Scan for the cell matching the given text and deliver its [X, Y] coordinate at center. 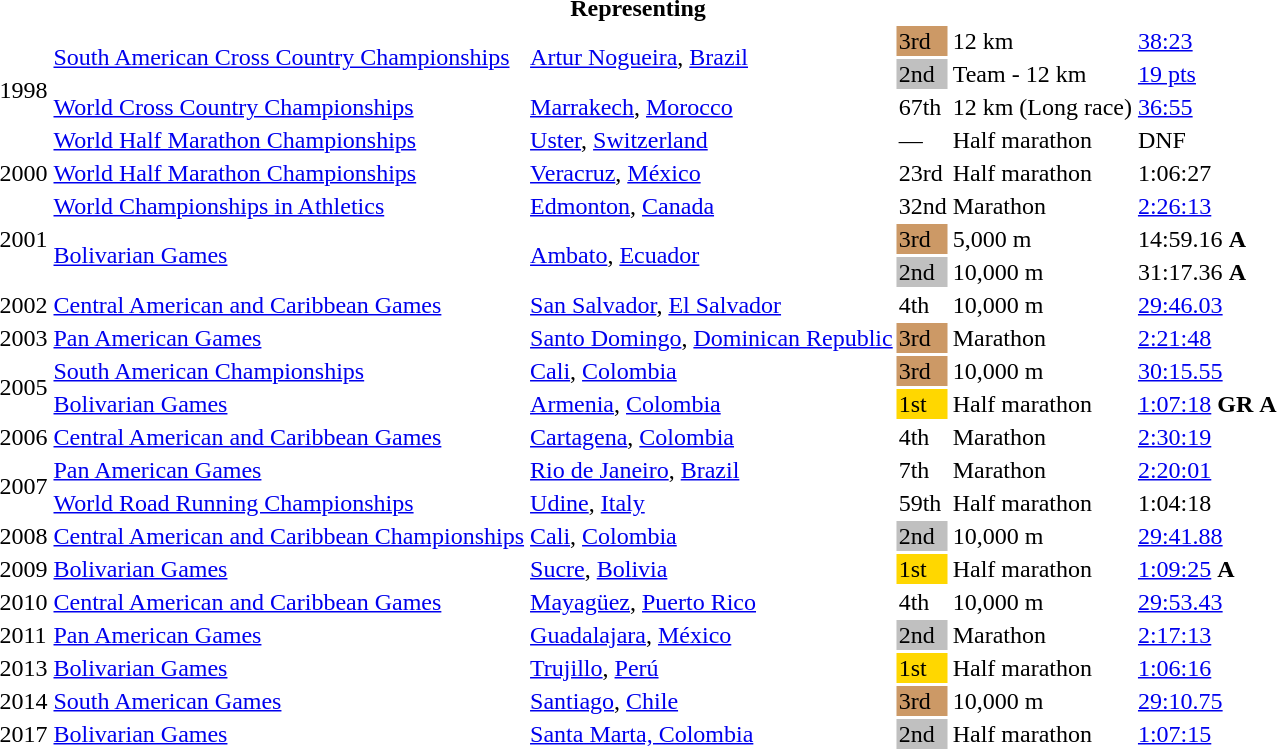
32nd [922, 206]
Edmonton, Canada [712, 206]
Central American and Caribbean Championships [289, 536]
— [922, 140]
Guadalajara, México [712, 635]
Ambato, Ecuador [712, 256]
Sucre, Bolivia [712, 569]
World Championships in Athletics [289, 206]
San Salvador, El Salvador [712, 305]
Cartagena, Colombia [712, 437]
7th [922, 470]
Marrakech, Morocco [712, 107]
Veracruz, México [712, 173]
Rio de Janeiro, Brazil [712, 470]
12 km (Long race) [1042, 107]
Santiago, Chile [712, 701]
World Cross Country Championships [289, 107]
Udine, Italy [712, 503]
5,000 m [1042, 239]
Armenia, Colombia [712, 404]
South American Games [289, 701]
Mayagüez, Puerto Rico [712, 602]
12 km [1042, 41]
Santa Marta, Colombia [712, 734]
Artur Nogueira, Brazil [712, 58]
Santo Domingo, Dominican Republic [712, 338]
67th [922, 107]
World Road Running Championships [289, 503]
South American Cross Country Championships [289, 58]
Uster, Switzerland [712, 140]
South American Championships [289, 371]
23rd [922, 173]
Team - 12 km [1042, 74]
59th [922, 503]
Trujillo, Perú [712, 668]
